Return the (X, Y) coordinate for the center point of the cell that contains the specified text.  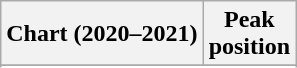
Peakposition (249, 34)
Chart (2020–2021) (102, 34)
